For the text-containing cell, return its midpoint in (X, Y) coordinate format. 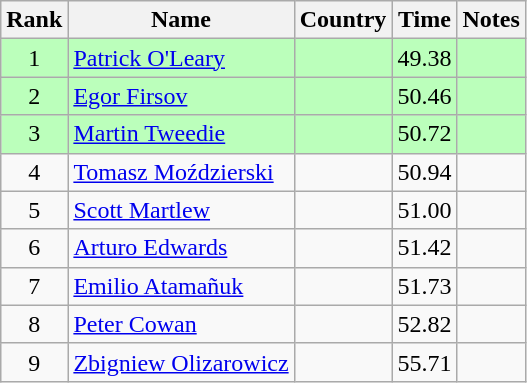
6 (34, 248)
5 (34, 210)
51.73 (424, 286)
51.00 (424, 210)
Peter Cowan (181, 324)
Egor Firsov (181, 96)
1 (34, 58)
Emilio Atamañuk (181, 286)
Time (424, 20)
Name (181, 20)
51.42 (424, 248)
50.46 (424, 96)
Country (343, 20)
55.71 (424, 362)
4 (34, 172)
52.82 (424, 324)
Arturo Edwards (181, 248)
Patrick O'Leary (181, 58)
Zbigniew Olizarowicz (181, 362)
50.72 (424, 134)
50.94 (424, 172)
8 (34, 324)
Rank (34, 20)
Scott Martlew (181, 210)
7 (34, 286)
49.38 (424, 58)
2 (34, 96)
3 (34, 134)
Notes (491, 20)
9 (34, 362)
Tomasz Moździerski (181, 172)
Martin Tweedie (181, 134)
